Identify which cell holds the provided text, then report its [X, Y] central coordinate. 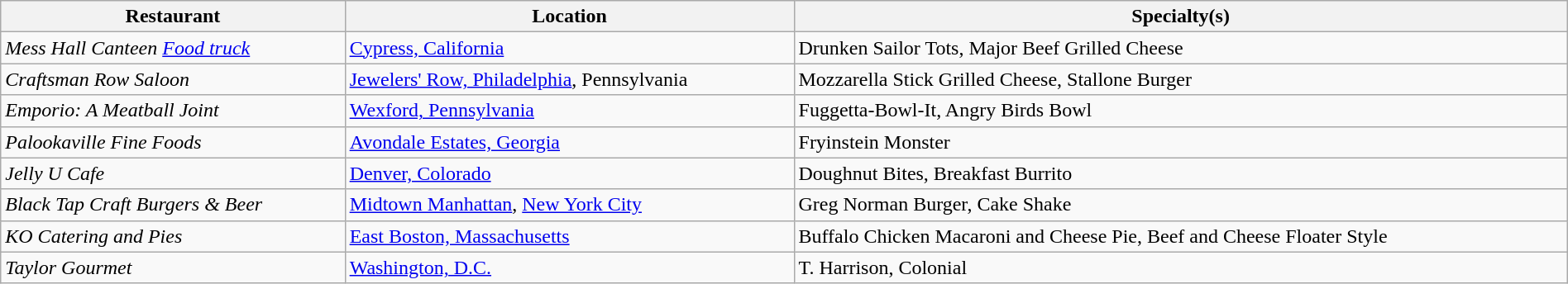
Fuggetta-Bowl-It, Angry Birds Bowl [1181, 111]
Mozzarella Stick Grilled Cheese, Stallone Burger [1181, 79]
Taylor Gourmet [173, 267]
Jewelers' Row, Philadelphia, Pennsylvania [569, 79]
Greg Norman Burger, Cake Shake [1181, 205]
Denver, Colorado [569, 173]
Buffalo Chicken Macaroni and Cheese Pie, Beef and Cheese Floater Style [1181, 236]
Black Tap Craft Burgers & Beer [173, 205]
Cypress, California [569, 48]
Wexford, Pennsylvania [569, 111]
Restaurant [173, 17]
Washington, D.C. [569, 267]
Drunken Sailor Tots, Major Beef Grilled Cheese [1181, 48]
Craftsman Row Saloon [173, 79]
KO Catering and Pies [173, 236]
Doughnut Bites, Breakfast Burrito [1181, 173]
Jelly U Cafe [173, 173]
Avondale Estates, Georgia [569, 142]
East Boston, Massachusetts [569, 236]
Specialty(s) [1181, 17]
T. Harrison, Colonial [1181, 267]
Mess Hall Canteen Food truck [173, 48]
Midtown Manhattan, New York City [569, 205]
Palookaville Fine Foods [173, 142]
Fryinstein Monster [1181, 142]
Location [569, 17]
Emporio: A Meatball Joint [173, 111]
